Capture the cell that displays the provided text and extract its [X, Y] central coordinate. 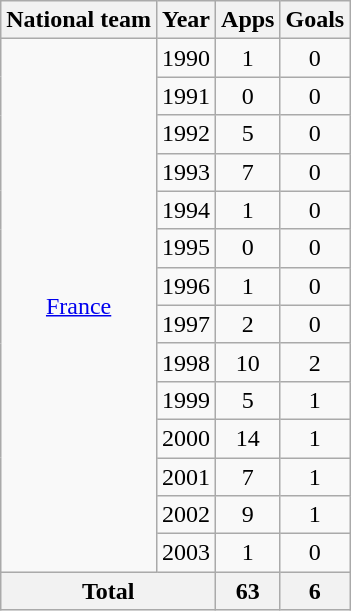
2003 [186, 553]
1999 [186, 400]
2002 [186, 515]
Year [186, 20]
France [79, 306]
Goals [315, 20]
1997 [186, 324]
Apps [248, 20]
14 [248, 438]
1996 [186, 286]
9 [248, 515]
1992 [186, 134]
2000 [186, 438]
10 [248, 362]
National team [79, 20]
6 [315, 591]
1998 [186, 362]
1990 [186, 58]
1995 [186, 248]
1991 [186, 96]
Total [108, 591]
1993 [186, 172]
63 [248, 591]
2001 [186, 477]
1994 [186, 210]
